Identify which cell holds the provided text, then report its (x, y) central coordinate. 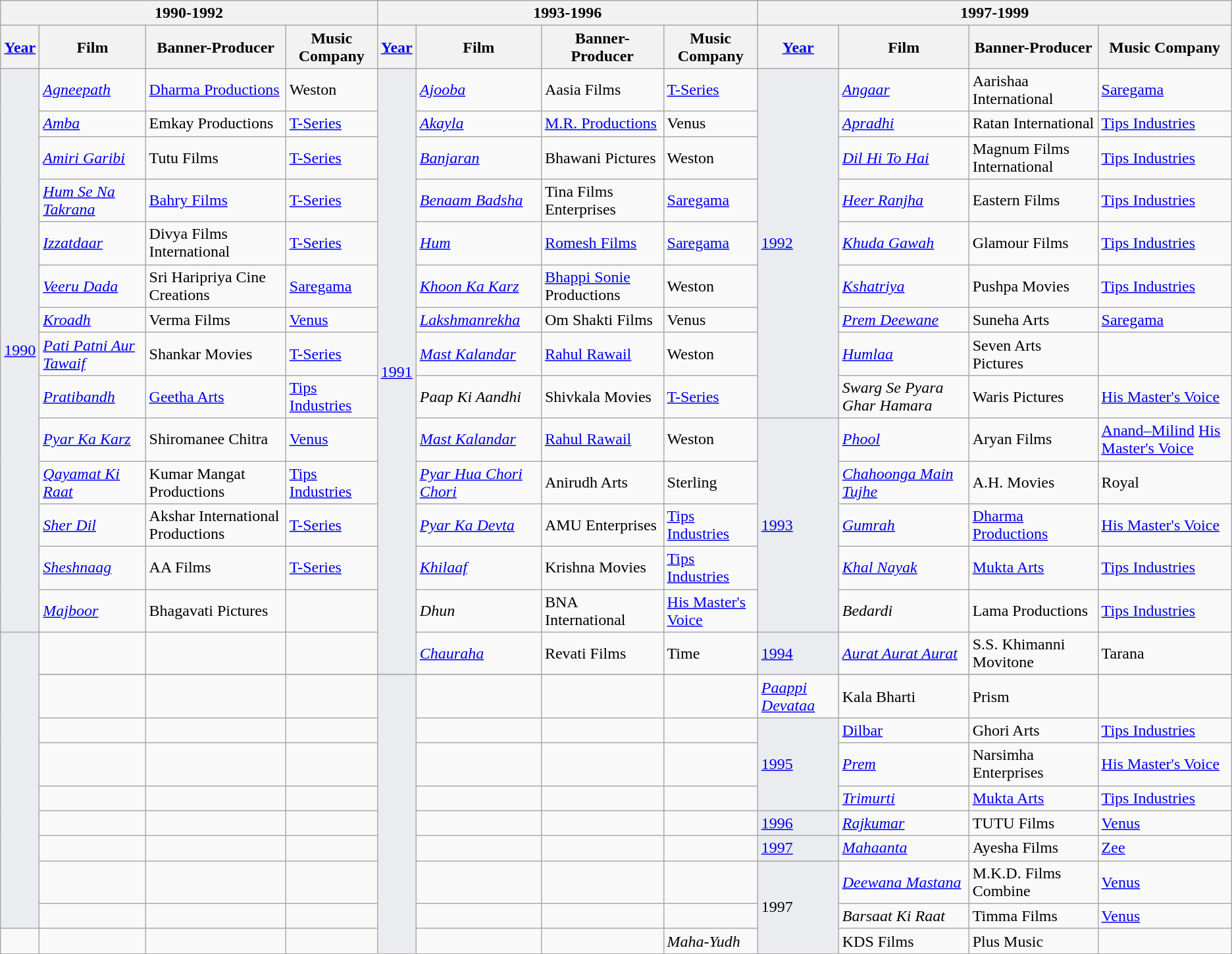
Shivkala Movies (602, 396)
Hum (478, 243)
Timma Films (1033, 916)
Rajkumar (904, 823)
Aarishaa International (1033, 89)
TUTU Films (1033, 823)
Narsimha Enterprises (1033, 765)
Heer Ranjha (904, 200)
1993 (798, 525)
Om Shakti Films (602, 320)
Prism (1033, 696)
Waris Pictures (1033, 396)
Khal Nayak (904, 568)
Kroadh (92, 320)
Pati Patni Aur Tawaif (92, 354)
Dil Hi To Hai (904, 158)
1990-1992 (189, 13)
Tarana (1165, 654)
Swarg Se Pyara Ghar Hamara (904, 396)
Dhun (478, 611)
Banjaran (478, 158)
Bhappi Sonie Productions (602, 286)
Humlaa (904, 354)
Pushpa Movies (1033, 286)
S.S. Khimanni Movitone (1033, 654)
Tina Films Enterprises (602, 200)
Revati Films (602, 654)
A.H. Movies (1033, 482)
Sher Dil (92, 525)
Angaar (904, 89)
Magnum Films International (1033, 158)
Trimurti (904, 798)
Glamour Films (1033, 243)
1990 (20, 350)
Khilaaf (478, 568)
Tutu Films (216, 158)
1991 (396, 372)
Dilbar (904, 730)
Aryan Films (1033, 439)
Amiri Garibi (92, 158)
Sri Haripriya Cine Creations (216, 286)
Chauraha (478, 654)
Seven Arts Pictures (1033, 354)
Prem (904, 765)
1995 (798, 765)
KDS Films (904, 941)
Pyar Ka Devta (478, 525)
1993-1996 (567, 13)
Bhawani Pictures (602, 158)
Romesh Films (602, 243)
Zee (1165, 848)
Aurat Aurat Aurat (904, 654)
1997-1999 (994, 13)
Pyar Hua Chori Chori (478, 482)
Ajooba (478, 89)
Shankar Movies (216, 354)
Chahoonga Main Tujhe (904, 482)
Suneha Arts (1033, 320)
Qayamat Ki Raat (92, 482)
Majboor (92, 611)
Anand–Milind His Master's Voice (1165, 439)
Pyar Ka Karz (92, 439)
Deewana Mastana (904, 882)
Sterling (711, 482)
Emkay Productions (216, 124)
Akayla (478, 124)
AMU Enterprises (602, 525)
Anirudh Arts (602, 482)
Geetha Arts (216, 396)
Kala Bharti (904, 696)
Phool (904, 439)
1996 (798, 823)
Amba (92, 124)
Maha-Yudh (711, 941)
Divya Films International (216, 243)
Hum Se Na Takrana (92, 200)
Pratibandh (92, 396)
Time (711, 654)
Khoon Ka Karz (478, 286)
M.R. Productions (602, 124)
Eastern Films (1033, 200)
Izzatdaar (92, 243)
Kumar Mangat Productions (216, 482)
Bahry Films (216, 200)
Lama Productions (1033, 611)
Prem Deewane (904, 320)
Paap Ki Aandhi (478, 396)
Paappi Devataa (798, 696)
Plus Music (1033, 941)
Gumrah (904, 525)
Kshatriya (904, 286)
Shiromanee Chitra (216, 439)
Sheshnaag (92, 568)
Ayesha Films (1033, 848)
Benaam Badsha (478, 200)
AA Films (216, 568)
1992 (798, 243)
Barsaat Ki Raat (904, 916)
BNA International (602, 611)
Aasia Films (602, 89)
Bhagavati Pictures (216, 611)
M.K.D. Films Combine (1033, 882)
Ghori Arts (1033, 730)
Khuda Gawah (904, 243)
Agneepath (92, 89)
1994 (798, 654)
Verma Films (216, 320)
Krishna Movies (602, 568)
Mahaanta (904, 848)
Apradhi (904, 124)
Bedardi (904, 611)
Royal (1165, 482)
Veeru Dada (92, 286)
Akshar International Productions (216, 525)
Lakshmanrekha (478, 320)
Ratan International (1033, 124)
